Find where the given text appears and provide that cell's center as [x, y] coordinate. 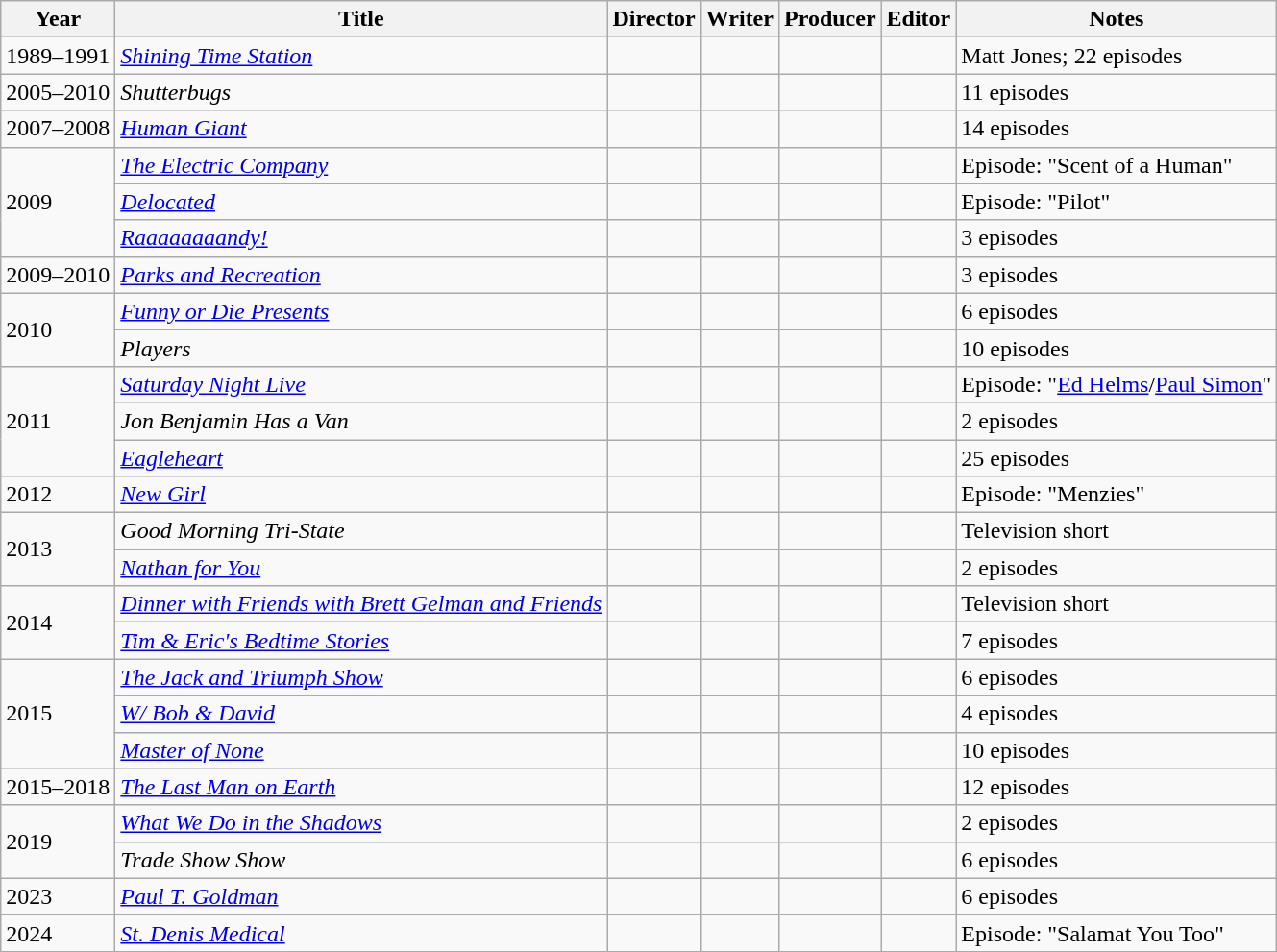
Jon Benjamin Has a Van [361, 421]
Episode: "Menzies" [1117, 495]
The Electric Company [361, 165]
Dinner with Friends with Brett Gelman and Friends [361, 604]
1989–1991 [58, 56]
The Last Man on Earth [361, 787]
2009 [58, 202]
The Jack and Triumph Show [361, 677]
2005–2010 [58, 92]
Notes [1117, 19]
12 episodes [1117, 787]
2015–2018 [58, 787]
2013 [58, 549]
Episode: "Ed Helms/Paul Simon" [1117, 384]
Nathan for You [361, 568]
Good Morning Tri-State [361, 531]
Funny or Die Presents [361, 311]
Parks and Recreation [361, 275]
Episode: "Pilot" [1117, 202]
Episode: "Salamat You Too" [1117, 933]
2010 [58, 330]
Raaaaaaaandy! [361, 238]
2015 [58, 714]
Paul T. Goldman [361, 896]
Shutterbugs [361, 92]
11 episodes [1117, 92]
14 episodes [1117, 129]
New Girl [361, 495]
25 episodes [1117, 458]
Producer [830, 19]
2023 [58, 896]
Editor [919, 19]
Master of None [361, 750]
2007–2008 [58, 129]
St. Denis Medical [361, 933]
Writer [740, 19]
Players [361, 348]
Saturday Night Live [361, 384]
2014 [58, 622]
Title [361, 19]
Trade Show Show [361, 860]
Year [58, 19]
Human Giant [361, 129]
2012 [58, 495]
Shining Time Station [361, 56]
7 episodes [1117, 641]
Delocated [361, 202]
2011 [58, 421]
What We Do in the Shadows [361, 823]
Matt Jones; 22 episodes [1117, 56]
Tim & Eric's Bedtime Stories [361, 641]
Eagleheart [361, 458]
2009–2010 [58, 275]
2019 [58, 842]
Episode: "Scent of a Human" [1117, 165]
Director [653, 19]
W/ Bob & David [361, 714]
4 episodes [1117, 714]
2024 [58, 933]
